Detect which cell encompasses the target text, then output its (X, Y) center coordinate. 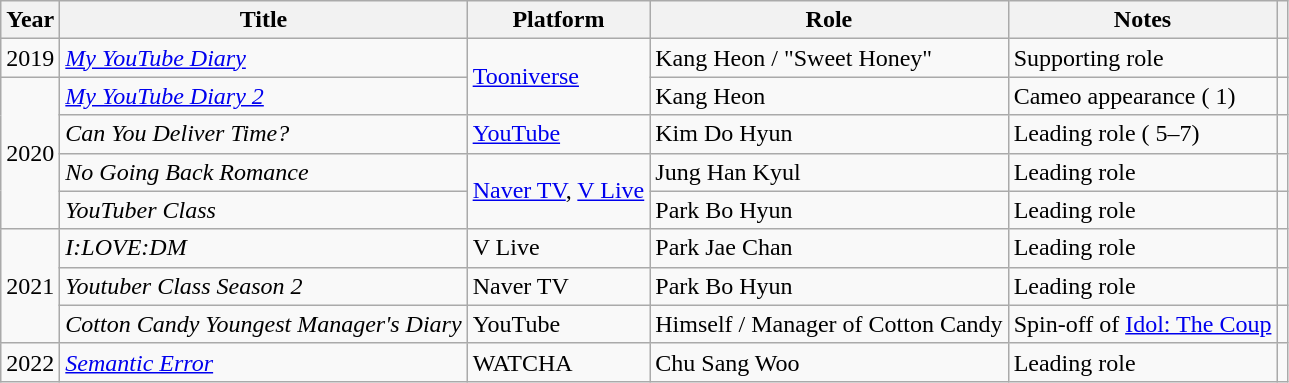
Naver TV, V Live (558, 191)
2021 (30, 286)
Jung Han Kyul (829, 172)
Notes (1142, 20)
Semantic Error (264, 362)
Naver TV (558, 286)
WATCHA (558, 362)
Year (30, 20)
Title (264, 20)
Chu Sang Woo (829, 362)
My YouTube Diary (264, 58)
Can You Deliver Time? (264, 134)
2020 (30, 153)
2019 (30, 58)
Kang Heon / "Sweet Honey" (829, 58)
2022 (30, 362)
Supporting role (1142, 58)
Kim Do Hyun (829, 134)
V Live (558, 248)
Cotton Candy Youngest Manager's Diary (264, 324)
Youtuber Class Season 2 (264, 286)
Platform (558, 20)
I:LOVE:DM (264, 248)
YouTuber Class (264, 210)
Kang Heon (829, 96)
Role (829, 20)
No Going Back Romance (264, 172)
My YouTube Diary 2 (264, 96)
Park Jae Chan (829, 248)
Himself / Manager of Cotton Candy (829, 324)
Tooniverse (558, 77)
Leading role ( 5–7) (1142, 134)
Cameo appearance ( 1) (1142, 96)
Spin-off of Idol: The Coup (1142, 324)
